Output the (x, y) coordinate of the center of the cell containing the given text.  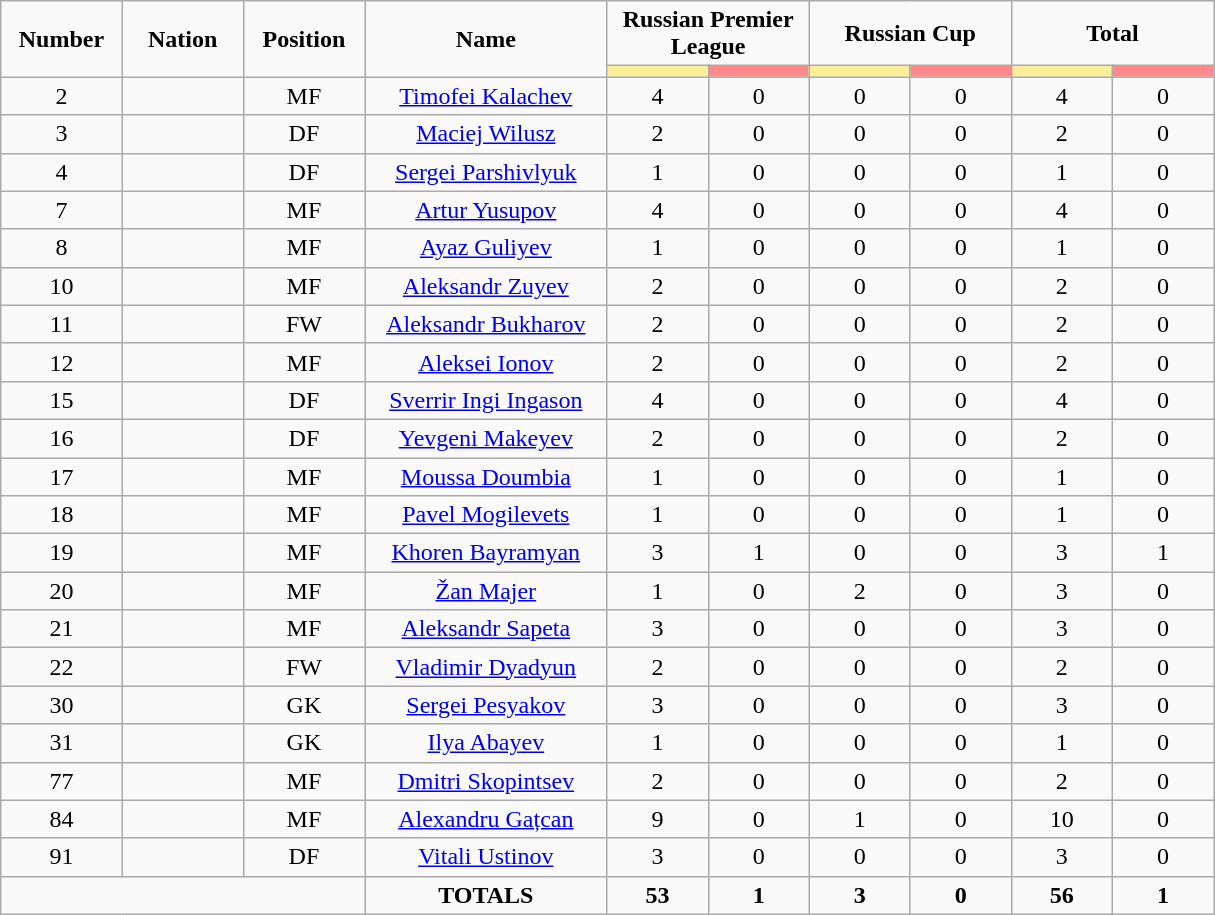
Sergei Pesyakov (486, 705)
Artur Yusupov (486, 210)
15 (62, 400)
Nation (182, 39)
7 (62, 210)
12 (62, 362)
8 (62, 248)
TOTALS (486, 895)
53 (658, 895)
21 (62, 629)
Aleksandr Sapeta (486, 629)
Moussa Doumbia (486, 477)
Pavel Mogilevets (486, 515)
20 (62, 591)
Yevgeni Makeyev (486, 438)
Ayaz Guliyev (486, 248)
Ilya Abayev (486, 743)
30 (62, 705)
77 (62, 781)
Aleksandr Zuyev (486, 286)
Name (486, 39)
Timofei Kalachev (486, 96)
11 (62, 324)
56 (1062, 895)
31 (62, 743)
84 (62, 819)
Alexandru Gațcan (486, 819)
Aleksei Ionov (486, 362)
Vladimir Dyadyun (486, 667)
22 (62, 667)
Maciej Wilusz (486, 134)
9 (658, 819)
Total (1112, 34)
Khoren Bayramyan (486, 553)
Dmitri Skopintsev (486, 781)
Sergei Parshivlyuk (486, 172)
Aleksandr Bukharov (486, 324)
Vitali Ustinov (486, 857)
Russian Cup (910, 34)
18 (62, 515)
91 (62, 857)
Number (62, 39)
Sverrir Ingi Ingason (486, 400)
Position (304, 39)
Žan Majer (486, 591)
16 (62, 438)
Russian Premier League (708, 34)
19 (62, 553)
17 (62, 477)
